From the cell containing the given text, extract its center point as [x, y] coordinate. 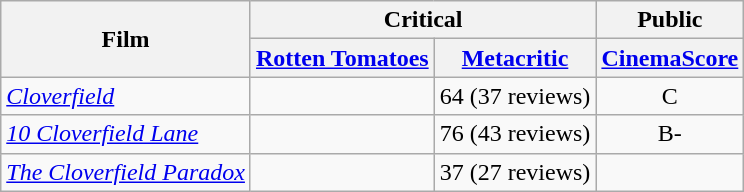
B- [670, 134]
Public [670, 20]
CinemaScore [670, 58]
76 (43 reviews) [515, 134]
C [670, 96]
The Cloverfield Paradox [126, 172]
Rotten Tomatoes [342, 58]
Critical [422, 20]
Film [126, 39]
64 (37 reviews) [515, 96]
37 (27 reviews) [515, 172]
Metacritic [515, 58]
10 Cloverfield Lane [126, 134]
Cloverfield [126, 96]
